Scan for the cell matching the given text and deliver its (x, y) coordinate at center. 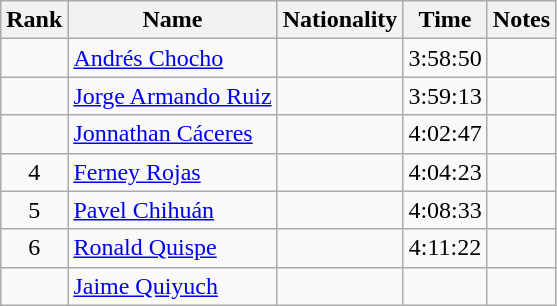
4:11:22 (445, 248)
3:58:50 (445, 58)
Nationality (340, 20)
Andrés Chocho (172, 58)
4:02:47 (445, 134)
4:08:33 (445, 210)
4:04:23 (445, 172)
Jaime Quiyuch (172, 286)
Name (172, 20)
Rank (34, 20)
3:59:13 (445, 96)
Notes (521, 20)
Jonnathan Cáceres (172, 134)
Jorge Armando Ruiz (172, 96)
Time (445, 20)
Pavel Chihuán (172, 210)
6 (34, 248)
Ferney Rojas (172, 172)
Ronald Quispe (172, 248)
4 (34, 172)
5 (34, 210)
